Pinpoint the cell where the given text exists, returning its (x, y) midpoint coordinate. 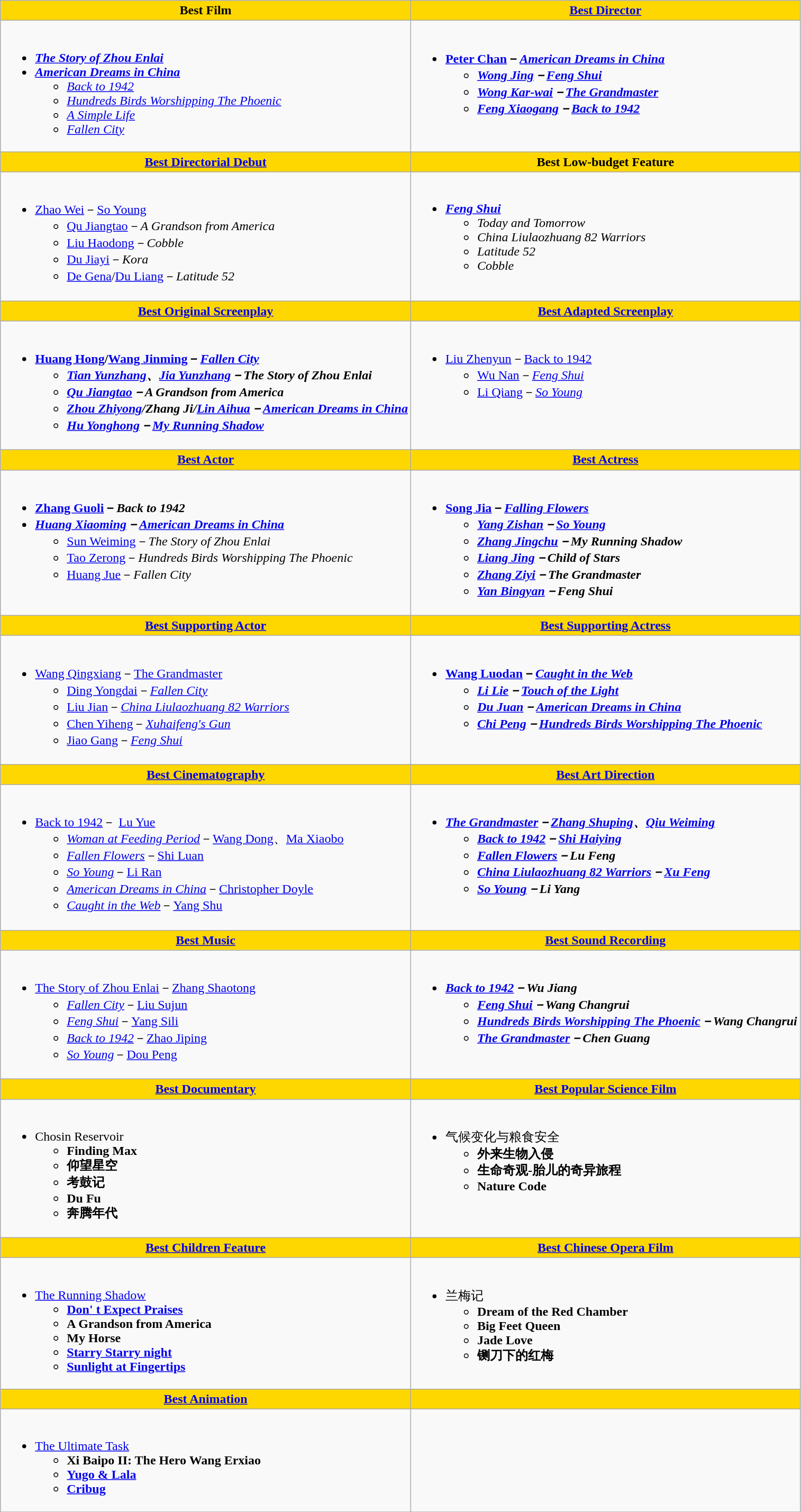
Song Jia－Falling FlowersYang Zishan－So YoungZhang Jingchu－My Running ShadowLiang Jing－Child of StarsZhang Ziyi－The GrandmasterYan Bingyan－Feng Shui (605, 543)
Best Original Screenplay (206, 311)
Wang Luodan－Caught in the WebLi Lie－Touch of the LightDu Juan－American Dreams in ChinaChi Peng－Hundreds Birds Worshipping The Phoenic (605, 700)
Best Film (206, 11)
Feng ShuiToday and TomorrowChina Liulaozhuang 82 WarriorsLatitude 52Cobble (605, 236)
Best Sound Recording (605, 940)
Best Supporting Actor (206, 625)
Wang Qingxiang－The GrandmasterDing Yongdai－Fallen CityLiu Jian－China Liulaozhuang 82 WarriorsChen Yiheng－Xuhaifeng's GunJiao Gang－Feng Shui (206, 700)
The Ultimate TaskXi Baipo II: The Hero Wang ErxiaoYugo & LalaCribug (206, 1460)
The Story of Zhou EnlaiAmerican Dreams in ChinaBack to 1942Hundreds Birds Worshipping The PhoenicA Simple LifeFallen City (206, 86)
兰梅记Dream of the Red ChamberBig Feet QueenJade Love铡刀下的红梅 (605, 1323)
Best Actor (206, 460)
Best Director (605, 11)
The Grandmaster－Zhang Shuping、Qiu WeimingBack to 1942－Shi HaiyingFallen Flowers－Lu FengChina Liulaozhuang 82 Warriors－Xu FengSo Young－Li Yang (605, 857)
气候变化与粮食安全外来生物入侵生命奇观-胎儿的奇异旅程Nature Code (605, 1169)
Best Directorial Debut (206, 162)
Liu Zhenyun－Back to 1942Wu Nan－Feng ShuiLi Qiang－So Young (605, 386)
Best Actress (605, 460)
Best Popular Science Film (605, 1089)
Zhao Wei－So YoungQu Jiangtao－A Grandson from AmericaLiu Haodong－CobbleDu Jiayi－KoraDe Gena/Du Liang－Latitude 52 (206, 236)
Best Children Feature (206, 1247)
Best Documentary (206, 1089)
The Story of Zhou Enlai－Zhang ShaotongFallen City－Liu SujunFeng Shui－Yang SiliBack to 1942－Zhao JipingSo Young－Dou Peng (206, 1015)
Best Chinese Opera Film (605, 1247)
Best Animation (206, 1399)
Best Cinematography (206, 775)
Peter Chan－American Dreams in ChinaWong Jing－Feng ShuiWong Kar-wai－The GrandmasterFeng Xiaogang－Back to 1942 (605, 86)
Best Supporting Actress (605, 625)
Chosin ReservoirFinding Max仰望星空考鼓记Du Fu奔腾年代 (206, 1169)
Best Art Direction (605, 775)
Best Music (206, 940)
Best Low-budget Feature (605, 162)
Back to 1942－Wu JiangFeng Shui－Wang ChangruiHundreds Birds Worshipping The Phoenic－Wang ChangruiThe Grandmaster－Chen Guang (605, 1015)
The Running ShadowDon' t Expect PraisesA Grandson from AmericaMy HorseStarry Starry nightSunlight at Fingertips (206, 1323)
Best Adapted Screenplay (605, 311)
